Pinpoint the cell where the given text exists, returning its [X, Y] midpoint coordinate. 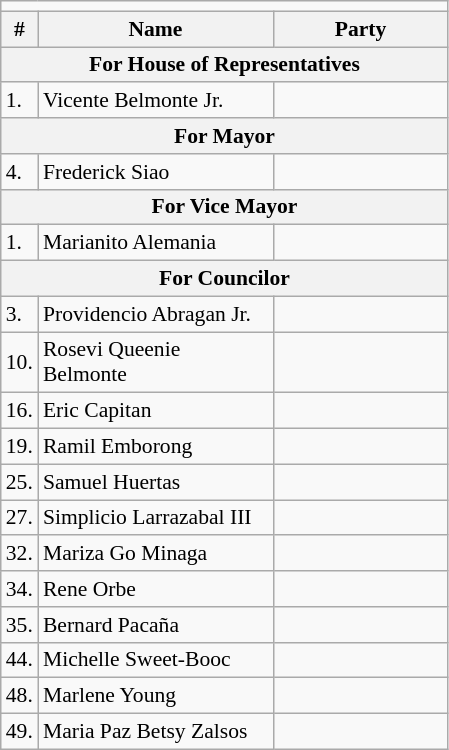
10. [20, 362]
Simplicio Larrazabal III [156, 518]
For Mayor [224, 136]
Maria Paz Betsy Zalsos [156, 732]
Marianito Alemania [156, 243]
Marlene Young [156, 696]
Rene Orbe [156, 589]
Vicente Belmonte Jr. [156, 101]
Eric Capitan [156, 411]
Michelle Sweet-Booc [156, 660]
Ramil Emborong [156, 447]
48. [20, 696]
27. [20, 518]
16. [20, 411]
Frederick Siao [156, 172]
25. [20, 482]
4. [20, 172]
34. [20, 589]
Mariza Go Minaga [156, 554]
44. [20, 660]
Rosevi Queenie Belmonte [156, 362]
32. [20, 554]
Name [156, 29]
3. [20, 314]
49. [20, 732]
For House of Representatives [224, 65]
Party [360, 29]
# [20, 29]
35. [20, 625]
Bernard Pacaña [156, 625]
For Councilor [224, 279]
For Vice Mayor [224, 207]
Samuel Huertas [156, 482]
Providencio Abragan Jr. [156, 314]
19. [20, 447]
